Provide the (X, Y) coordinate of the cell's center where the given text is located.  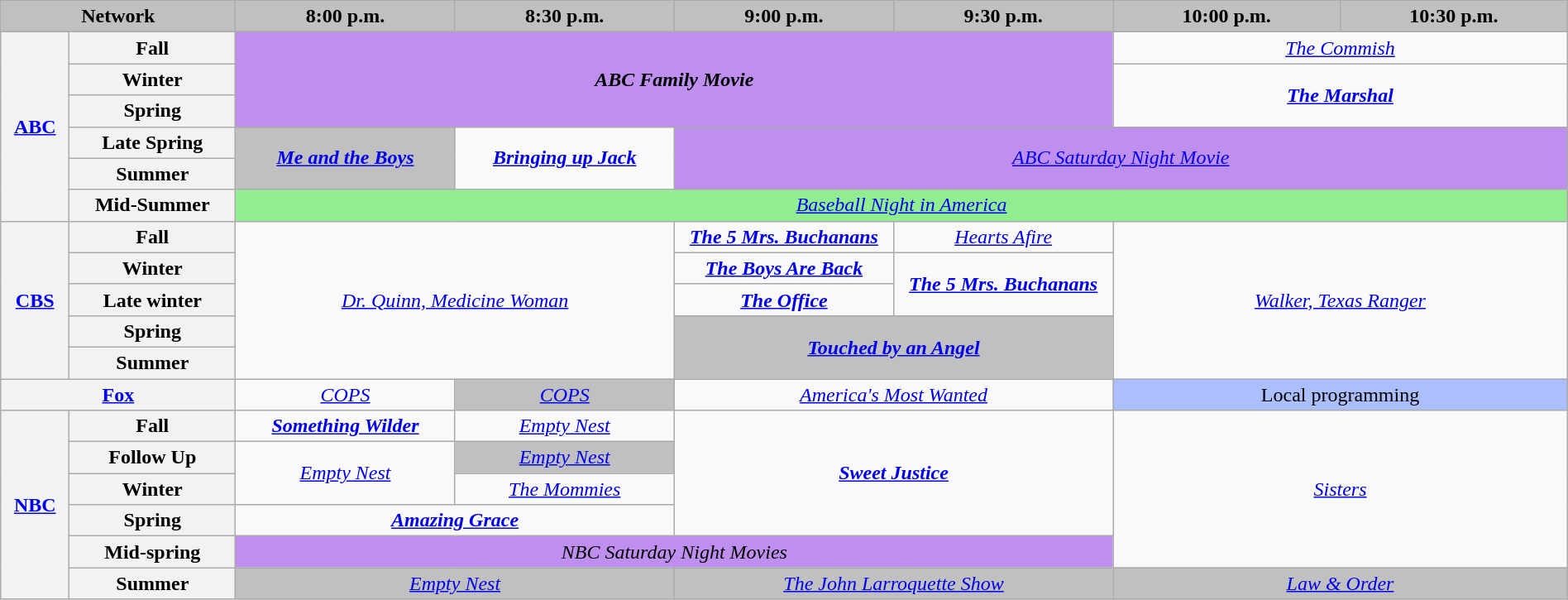
Mid-spring (152, 552)
Bringing up Jack (564, 158)
The Office (784, 300)
9:00 p.m. (784, 17)
Dr. Quinn, Medicine Woman (455, 300)
The Marshal (1340, 95)
8:30 p.m. (564, 17)
Walker, Texas Ranger (1340, 300)
8:00 p.m. (346, 17)
ABC Saturday Night Movie (1121, 158)
NBC (35, 505)
ABC Family Movie (675, 79)
Something Wilder (346, 426)
Amazing Grace (455, 521)
The John Larroquette Show (893, 583)
Late winter (152, 300)
Late Spring (152, 142)
The Boys Are Back (784, 268)
10:00 p.m. (1227, 17)
CBS (35, 300)
Baseball Night in America (901, 205)
NBC Saturday Night Movies (675, 552)
Network (118, 17)
The Mommies (564, 489)
Sisters (1340, 489)
America's Most Wanted (893, 395)
10:30 p.m. (1454, 17)
Fox (118, 395)
Me and the Boys (346, 158)
Sweet Justice (893, 473)
9:30 p.m. (1004, 17)
The Commish (1340, 48)
Follow Up (152, 458)
Local programming (1340, 395)
Hearts Afire (1004, 237)
Law & Order (1340, 583)
ABC (35, 127)
Mid-Summer (152, 205)
Touched by an Angel (893, 347)
